Pinpoint the cell where the given text exists, returning its [X, Y] midpoint coordinate. 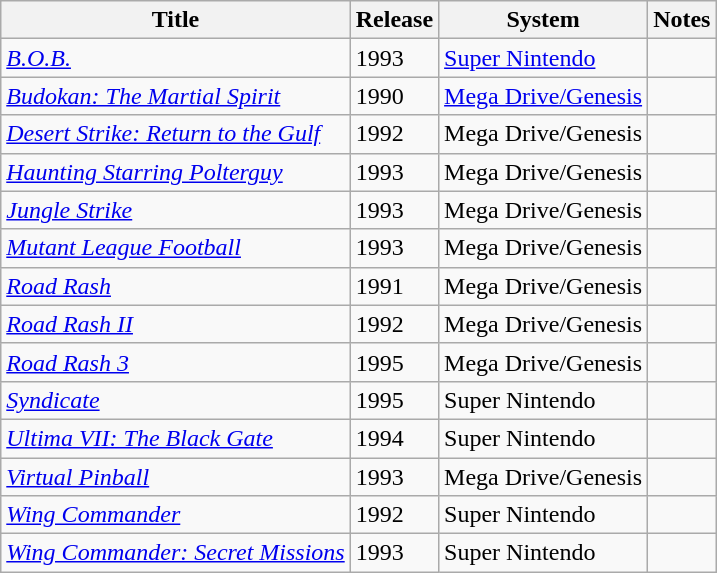
Haunting Starring Polterguy [176, 172]
1990 [394, 96]
1991 [394, 286]
Wing Commander: Secret Missions [176, 553]
Syndicate [176, 400]
Wing Commander [176, 515]
Road Rash II [176, 324]
Notes [682, 20]
Ultima VII: The Black Gate [176, 438]
Road Rash [176, 286]
Road Rash 3 [176, 362]
1994 [394, 438]
Budokan: The Martial Spirit [176, 96]
B.O.B. [176, 58]
Mutant League Football [176, 248]
Release [394, 20]
Desert Strike: Return to the Gulf [176, 134]
Virtual Pinball [176, 477]
Title [176, 20]
Jungle Strike [176, 210]
System [544, 20]
